Capture the cell that displays the provided text and extract its [x, y] central coordinate. 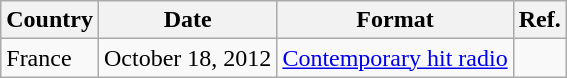
France [50, 58]
Contemporary hit radio [395, 58]
Date [187, 20]
Ref. [540, 20]
October 18, 2012 [187, 58]
Country [50, 20]
Format [395, 20]
